Provide the [x, y] coordinate of the cell's center where the given text is located.  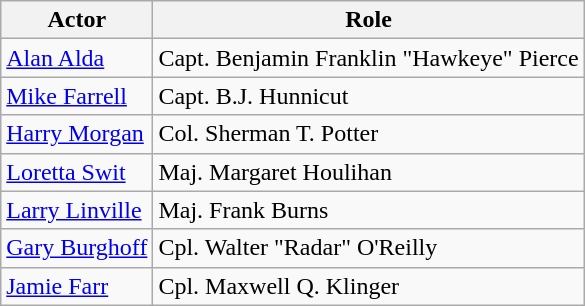
Capt. B.J. Hunnicut [368, 96]
Gary Burghoff [77, 248]
Jamie Farr [77, 286]
Harry Morgan [77, 134]
Loretta Swit [77, 172]
Larry Linville [77, 210]
Capt. Benjamin Franklin "Hawkeye" Pierce [368, 58]
Role [368, 20]
Col. Sherman T. Potter [368, 134]
Alan Alda [77, 58]
Mike Farrell [77, 96]
Actor [77, 20]
Cpl. Walter "Radar" O'Reilly [368, 248]
Maj. Frank Burns [368, 210]
Cpl. Maxwell Q. Klinger [368, 286]
Maj. Margaret Houlihan [368, 172]
